Determine the [x, y] coordinate at the center of the cell enclosing the given text.  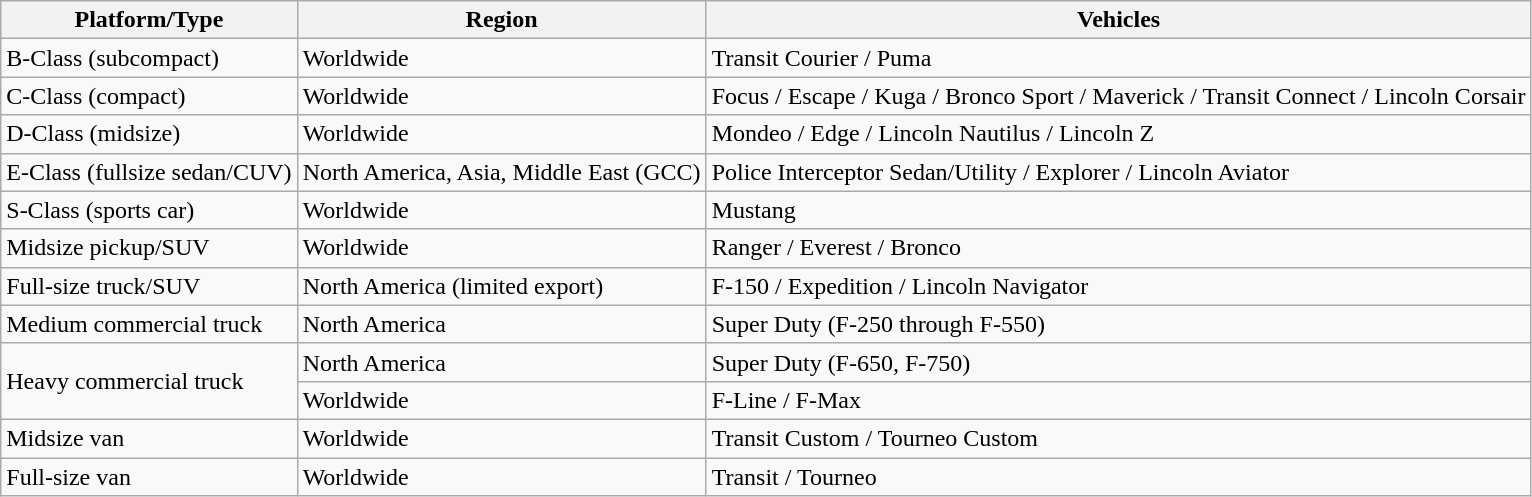
Transit Custom / Tourneo Custom [1118, 438]
Mondeo / Edge / Lincoln Nautilus / Lincoln Z [1118, 134]
Full-size truck/SUV [149, 286]
F-150 / Expedition / Lincoln Navigator [1118, 286]
Transit Courier / Puma [1118, 58]
Vehicles [1118, 20]
Platform/Type [149, 20]
E-Class (fullsize sedan/CUV) [149, 172]
Super Duty (F-250 through F-550) [1118, 324]
Midsize van [149, 438]
Medium commercial truck [149, 324]
Midsize pickup/SUV [149, 248]
Heavy commercial truck [149, 381]
Transit / Tourneo [1118, 477]
North America (limited export) [502, 286]
Super Duty (F-650, F-750) [1118, 362]
Region [502, 20]
D-Class (midsize) [149, 134]
S-Class (sports car) [149, 210]
Police Interceptor Sedan/Utility / Explorer / Lincoln Aviator [1118, 172]
Focus / Escape / Kuga / Bronco Sport / Maverick / Transit Connect / Lincoln Corsair [1118, 96]
Ranger / Everest / Bronco [1118, 248]
Full-size van [149, 477]
C-Class (compact) [149, 96]
Mustang [1118, 210]
F-Line / F-Max [1118, 400]
B-Class (subcompact) [149, 58]
North America, Asia, Middle East (GCC) [502, 172]
